Find where the given text appears and provide that cell's center as (X, Y) coordinate. 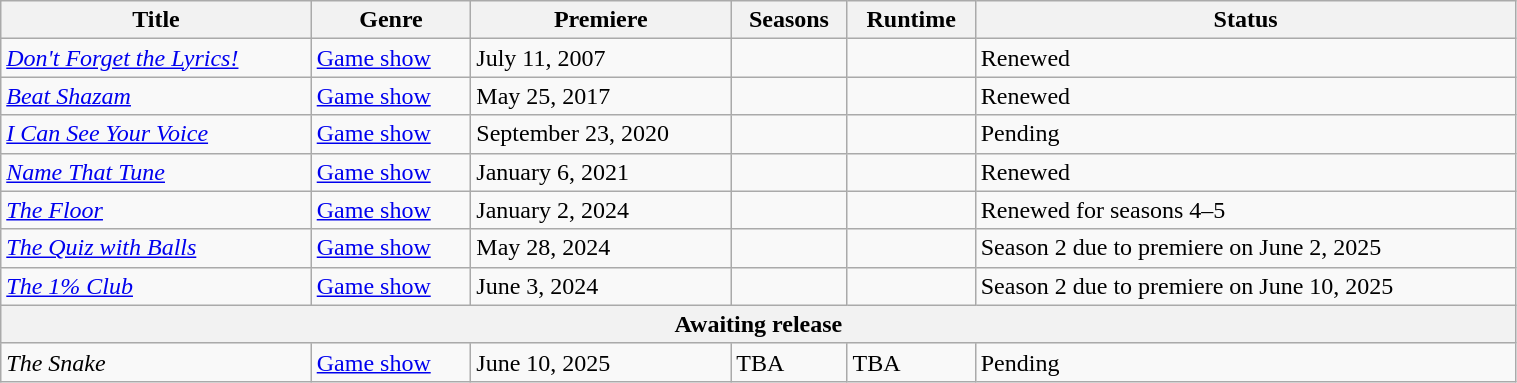
The 1% Club (156, 286)
Season 2 due to premiere on June 10, 2025 (1246, 286)
June 10, 2025 (601, 362)
Title (156, 20)
January 6, 2021 (601, 172)
Don't Forget the Lyrics! (156, 58)
Name That Tune (156, 172)
Seasons (789, 20)
Season 2 due to premiere on June 2, 2025 (1246, 248)
Genre (391, 20)
I Can See Your Voice (156, 134)
The Quiz with Balls (156, 248)
Status (1246, 20)
September 23, 2020 (601, 134)
June 3, 2024 (601, 286)
Beat Shazam (156, 96)
The Floor (156, 210)
May 28, 2024 (601, 248)
Runtime (911, 20)
May 25, 2017 (601, 96)
July 11, 2007 (601, 58)
January 2, 2024 (601, 210)
Premiere (601, 20)
Awaiting release (758, 324)
The Snake (156, 362)
Renewed for seasons 4–5 (1246, 210)
